Return the [X, Y] coordinate for the center point of the cell that contains the specified text.  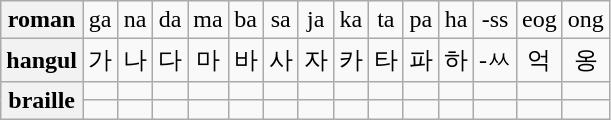
ba [246, 20]
ga [100, 20]
na [136, 20]
나 [136, 60]
ka [350, 20]
-ss [496, 20]
타 [386, 60]
파 [420, 60]
사 [280, 60]
-ㅆ [496, 60]
ta [386, 20]
마 [208, 60]
ong [586, 20]
braille [42, 100]
sa [280, 20]
카 [350, 60]
da [170, 20]
바 [246, 60]
hangul [42, 60]
ha [456, 20]
억 [540, 60]
하 [456, 60]
자 [316, 60]
다 [170, 60]
가 [100, 60]
ja [316, 20]
ma [208, 20]
roman [42, 20]
eog [540, 20]
pa [420, 20]
옹 [586, 60]
